Provide the [x, y] coordinate of the cell's center where the given text is located.  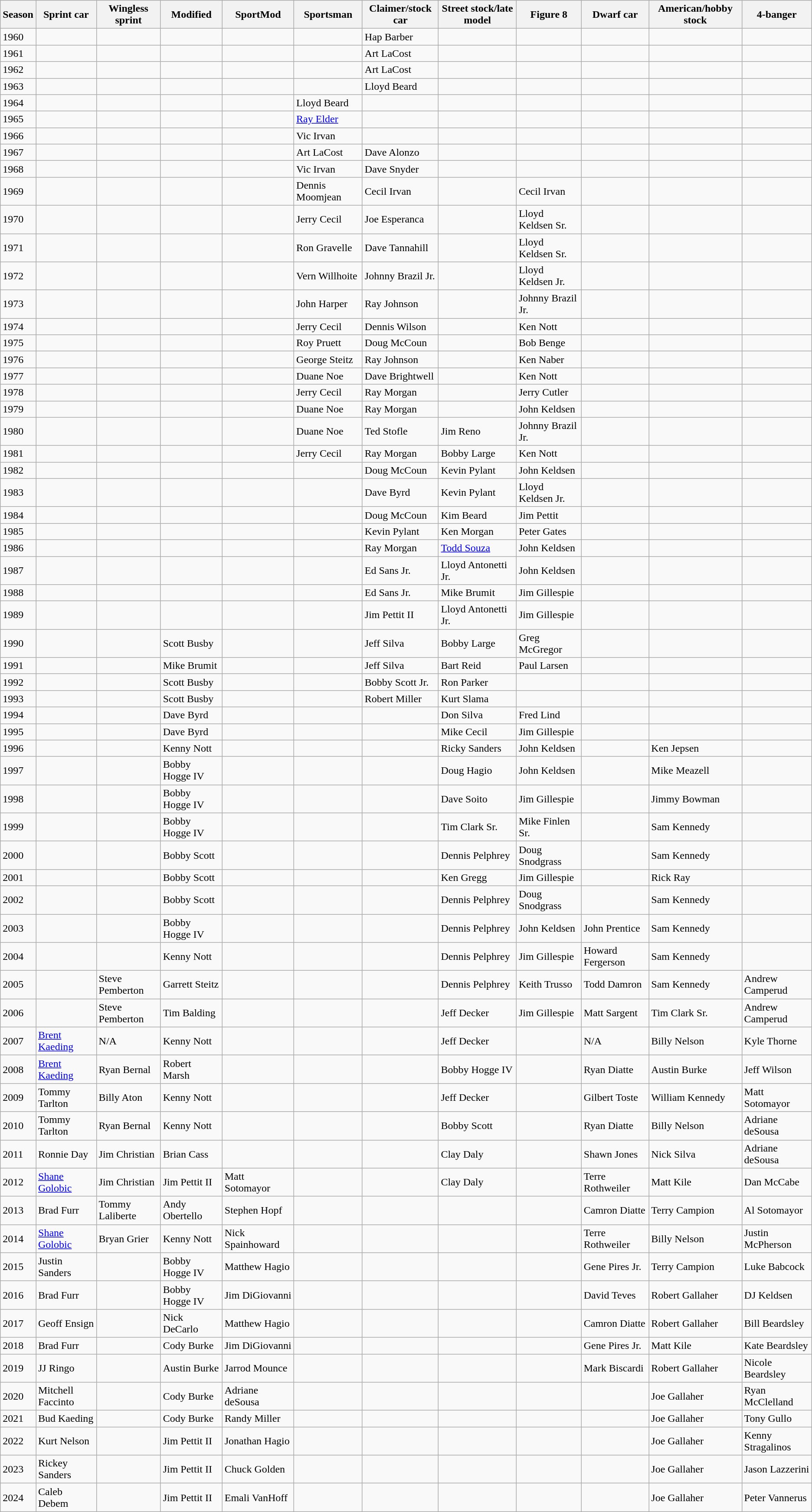
1997 [18, 770]
Paul Larsen [549, 666]
Keith Trusso [549, 985]
Tommy Laliberte [128, 1210]
Bob Benge [549, 343]
1978 [18, 393]
Jarrod Mounce [258, 1368]
1976 [18, 360]
Chuck Golden [258, 1469]
Dennis Moomjean [328, 191]
2002 [18, 900]
Garrett Steitz [191, 985]
Rick Ray [695, 877]
1977 [18, 376]
1982 [18, 470]
Tony Gullo [776, 1419]
2007 [18, 1041]
American/hobby stock [695, 15]
2016 [18, 1295]
Ted Stofle [400, 431]
1987 [18, 570]
1993 [18, 699]
1960 [18, 37]
Ron Parker [477, 682]
Tim Balding [191, 1013]
Shawn Jones [615, 1154]
Joe Esperanca [400, 219]
John Prentice [615, 928]
Mark Biscardi [615, 1368]
2003 [18, 928]
1961 [18, 53]
Bart Reid [477, 666]
2023 [18, 1469]
Hap Barber [400, 37]
Justin Sanders [66, 1267]
Kurt Slama [477, 699]
JJ Ringo [66, 1368]
Emali VanHoff [258, 1497]
Jim Reno [477, 431]
Al Sotomayor [776, 1210]
Mike Finlen Sr. [549, 827]
Jason Lazzerini [776, 1469]
2012 [18, 1182]
Bud Kaeding [66, 1419]
1980 [18, 431]
2018 [18, 1345]
Kate Beardsley [776, 1345]
1973 [18, 304]
Andy Obertello [191, 1210]
William Kennedy [695, 1097]
Wingless sprint [128, 15]
Jimmy Bowman [695, 799]
2013 [18, 1210]
Billy Aton [128, 1097]
Brian Cass [191, 1154]
2006 [18, 1013]
1970 [18, 219]
1979 [18, 409]
Doug Hagio [477, 770]
1998 [18, 799]
Dwarf car [615, 15]
Nick DeCarlo [191, 1323]
2009 [18, 1097]
Peter Vannerus [776, 1497]
Robert Marsh [191, 1070]
1975 [18, 343]
Roy Pruett [328, 343]
1966 [18, 136]
1994 [18, 715]
Nick Silva [695, 1154]
Sportsman [328, 15]
2008 [18, 1070]
DJ Keldsen [776, 1295]
2005 [18, 985]
Kurt Nelson [66, 1441]
1992 [18, 682]
Jeff Wilson [776, 1070]
Ronnie Day [66, 1154]
Dave Soito [477, 799]
Stephen Hopf [258, 1210]
Mike Meazell [695, 770]
Dennis Wilson [400, 327]
1996 [18, 748]
2019 [18, 1368]
Don Silva [477, 715]
Sprint car [66, 15]
2020 [18, 1397]
Ken Jepsen [695, 748]
Ron Gravelle [328, 247]
1972 [18, 276]
1990 [18, 644]
Todd Damron [615, 985]
2014 [18, 1239]
2000 [18, 855]
Fred Lind [549, 715]
Jerry Cutler [549, 393]
Mike Cecil [477, 732]
Dave Brightwell [400, 376]
1968 [18, 169]
Dave Snyder [400, 169]
Kyle Thorne [776, 1041]
Kim Beard [477, 515]
2004 [18, 957]
Robert Miller [400, 699]
Dave Tannahill [400, 247]
Ken Naber [549, 360]
1971 [18, 247]
Ricky Sanders [477, 748]
Ryan McClelland [776, 1397]
1985 [18, 531]
David Teves [615, 1295]
2015 [18, 1267]
Bill Beardsley [776, 1323]
Randy Miller [258, 1419]
Nicole Beardsley [776, 1368]
Bobby Scott Jr. [400, 682]
Street stock/late model [477, 15]
1965 [18, 119]
1962 [18, 70]
1981 [18, 454]
Geoff Ensign [66, 1323]
Howard Fergerson [615, 957]
2022 [18, 1441]
1964 [18, 103]
Bryan Grier [128, 1239]
2024 [18, 1497]
1991 [18, 666]
1983 [18, 493]
Greg McGregor [549, 644]
Mitchell Faccinto [66, 1397]
1969 [18, 191]
Figure 8 [549, 15]
1989 [18, 615]
John Harper [328, 304]
Ken Gregg [477, 877]
Luke Babcock [776, 1267]
2021 [18, 1419]
Nick Spainhoward [258, 1239]
Gilbert Toste [615, 1097]
1995 [18, 732]
1963 [18, 86]
1986 [18, 548]
Dave Alonzo [400, 152]
2011 [18, 1154]
Vern Willhoite [328, 276]
4-banger [776, 15]
2001 [18, 877]
2010 [18, 1126]
1988 [18, 593]
Jonathan Hagio [258, 1441]
Dan McCabe [776, 1182]
Peter Gates [549, 531]
Justin McPherson [776, 1239]
George Steitz [328, 360]
1999 [18, 827]
1984 [18, 515]
SportMod [258, 15]
Modified [191, 15]
Matt Sargent [615, 1013]
Rickey Sanders [66, 1469]
Season [18, 15]
1974 [18, 327]
1967 [18, 152]
2017 [18, 1323]
Ray Elder [328, 119]
Ken Morgan [477, 531]
Claimer/stock car [400, 15]
Todd Souza [477, 548]
Jim Pettit [549, 515]
Kenny Stragalinos [776, 1441]
Caleb Debem [66, 1497]
